Extract the (X, Y) coordinate from the center of the cell holding the provided text.  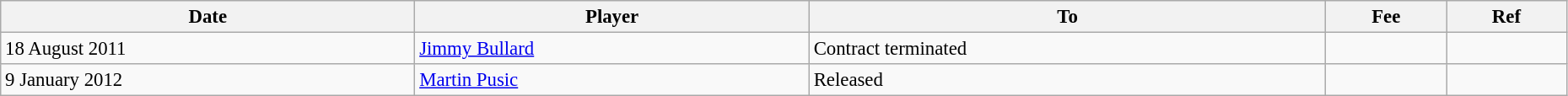
Contract terminated (1068, 49)
To (1068, 17)
Ref (1506, 17)
9 January 2012 (207, 80)
Player (612, 17)
Date (207, 17)
18 August 2011 (207, 49)
Fee (1387, 17)
Released (1068, 80)
Martin Pusic (612, 80)
Jimmy Bullard (612, 49)
